Return (x, y) of the center of cell containing provided text 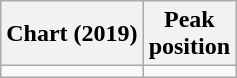
Chart (2019) (72, 34)
Peakposition (189, 34)
